Output the (x, y) coordinate of the center of the cell containing the given text.  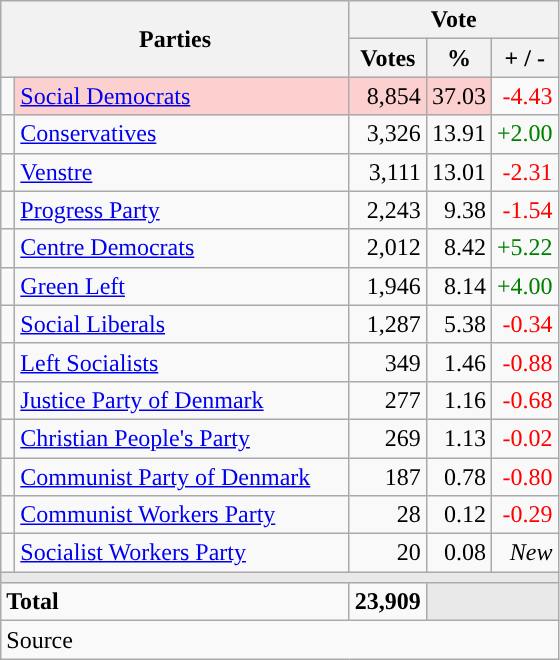
+ / - (524, 58)
Communist Party of Denmark (182, 477)
Parties (176, 39)
+2.00 (524, 134)
Venstre (182, 172)
Green Left (182, 286)
37.03 (458, 96)
1.16 (458, 400)
Social Democrats (182, 96)
Total (176, 602)
-4.43 (524, 96)
349 (388, 362)
-0.68 (524, 400)
Christian People's Party (182, 438)
Socialist Workers Party (182, 553)
Centre Democrats (182, 248)
1,287 (388, 324)
23,909 (388, 602)
269 (388, 438)
Votes (388, 58)
13.91 (458, 134)
New (524, 553)
20 (388, 553)
-0.88 (524, 362)
2,012 (388, 248)
-0.02 (524, 438)
+5.22 (524, 248)
3,326 (388, 134)
1.13 (458, 438)
1,946 (388, 286)
3,111 (388, 172)
277 (388, 400)
28 (388, 515)
13.01 (458, 172)
5.38 (458, 324)
2,243 (388, 210)
+4.00 (524, 286)
1.46 (458, 362)
0.12 (458, 515)
8.14 (458, 286)
Social Liberals (182, 324)
Justice Party of Denmark (182, 400)
-0.29 (524, 515)
Vote (454, 20)
Conservatives (182, 134)
0.08 (458, 553)
-1.54 (524, 210)
8.42 (458, 248)
-0.80 (524, 477)
Communist Workers Party (182, 515)
Source (280, 640)
Progress Party (182, 210)
-2.31 (524, 172)
% (458, 58)
-0.34 (524, 324)
187 (388, 477)
9.38 (458, 210)
Left Socialists (182, 362)
8,854 (388, 96)
0.78 (458, 477)
